Locate the cell with the specified text and output its [X, Y] center coordinate. 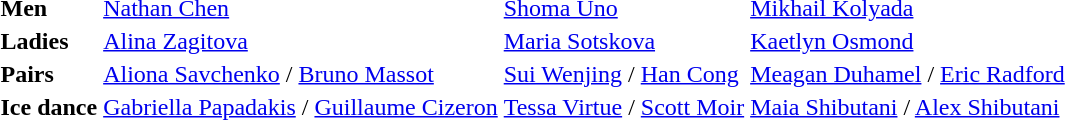
Aliona Savchenko / Bruno Massot [301, 74]
Sui Wenjing / Han Cong [624, 74]
Maria Sotskova [624, 41]
Alina Zagitova [301, 41]
